Scan for the cell matching the given text and deliver its [X, Y] coordinate at center. 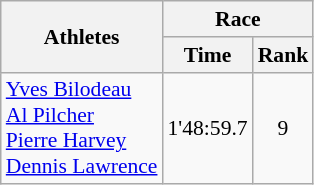
Time [208, 55]
Yves BilodeauAl PilcherPierre HarveyDennis Lawrence [82, 128]
Race [238, 19]
Rank [284, 55]
Athletes [82, 36]
1'48:59.7 [208, 128]
9 [284, 128]
